Capture the cell that displays the provided text and extract its [X, Y] central coordinate. 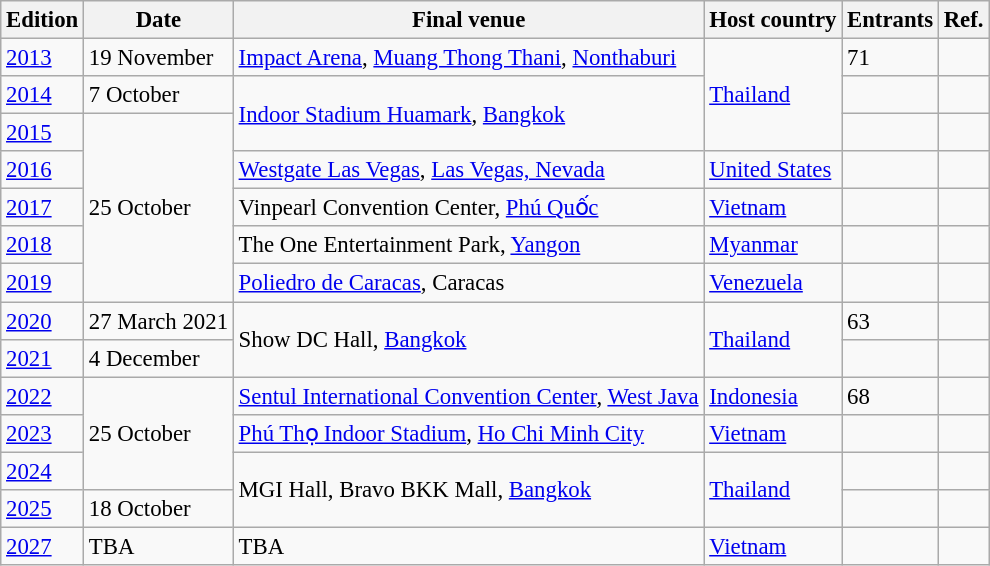
71 [890, 58]
2021 [42, 358]
18 October [159, 509]
2024 [42, 471]
Host country [773, 20]
Westgate Las Vegas, Las Vegas, Nevada [468, 170]
2013 [42, 58]
2015 [42, 133]
2016 [42, 170]
Sentul International Convention Center, West Java [468, 396]
63 [890, 321]
United States [773, 170]
Myanmar [773, 245]
2018 [42, 245]
Impact Arena, Muang Thong Thani, Nonthaburi [468, 58]
68 [890, 396]
4 December [159, 358]
2022 [42, 396]
2019 [42, 283]
2017 [42, 208]
2025 [42, 509]
Ref. [963, 20]
MGI Hall, Bravo BKK Mall, Bangkok [468, 490]
7 October [159, 95]
Venezuela [773, 283]
27 March 2021 [159, 321]
2014 [42, 95]
Show DC Hall, Bangkok [468, 340]
Date [159, 20]
2020 [42, 321]
Indoor Stadium Huamark, Bangkok [468, 114]
19 November [159, 58]
Vinpearl Convention Center, Phú Quốc [468, 208]
Entrants [890, 20]
The One Entertainment Park, Yangon [468, 245]
Indonesia [773, 396]
Edition [42, 20]
Phú Thọ Indoor Stadium, Ho Chi Minh City [468, 433]
2027 [42, 546]
Poliedro de Caracas, Caracas [468, 283]
2023 [42, 433]
Final venue [468, 20]
